From the cell containing the given text, extract its center point as (X, Y) coordinate. 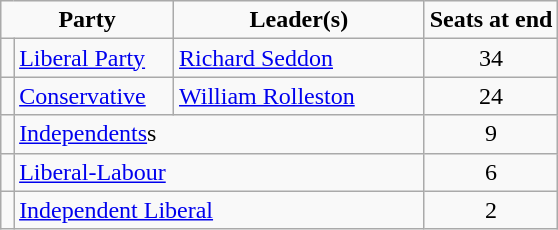
Independentss (220, 134)
24 (491, 96)
9 (491, 134)
Independent Liberal (220, 210)
Seats at end (491, 20)
Conservative (94, 96)
6 (491, 172)
William Rolleston (298, 96)
Liberal-Labour (220, 172)
Liberal Party (94, 58)
Richard Seddon (298, 58)
2 (491, 210)
Party (88, 20)
34 (491, 58)
Leader(s) (298, 20)
